Return [x, y] of the center of cell containing provided text 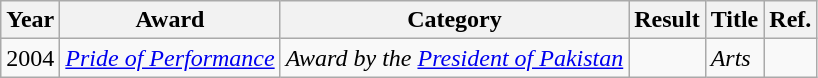
Year [30, 20]
2004 [30, 58]
Category [454, 20]
Result [667, 20]
Award [170, 20]
Arts [734, 58]
Title [734, 20]
Award by the President of Pakistan [454, 58]
Ref. [790, 20]
Pride of Performance [170, 58]
